Identify which cell holds the provided text, then report its [x, y] central coordinate. 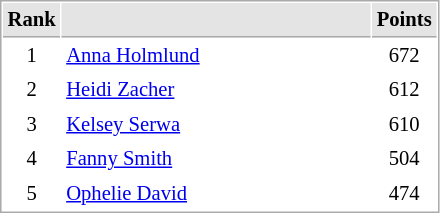
Anna Holmlund [216, 56]
2 [32, 90]
4 [32, 158]
Kelsey Serwa [216, 124]
610 [404, 124]
Ophelie David [216, 194]
504 [404, 158]
474 [404, 194]
5 [32, 194]
612 [404, 90]
1 [32, 56]
Rank [32, 20]
Fanny Smith [216, 158]
672 [404, 56]
3 [32, 124]
Points [404, 20]
Heidi Zacher [216, 90]
